Locate the cell with the specified text and output its [x, y] center coordinate. 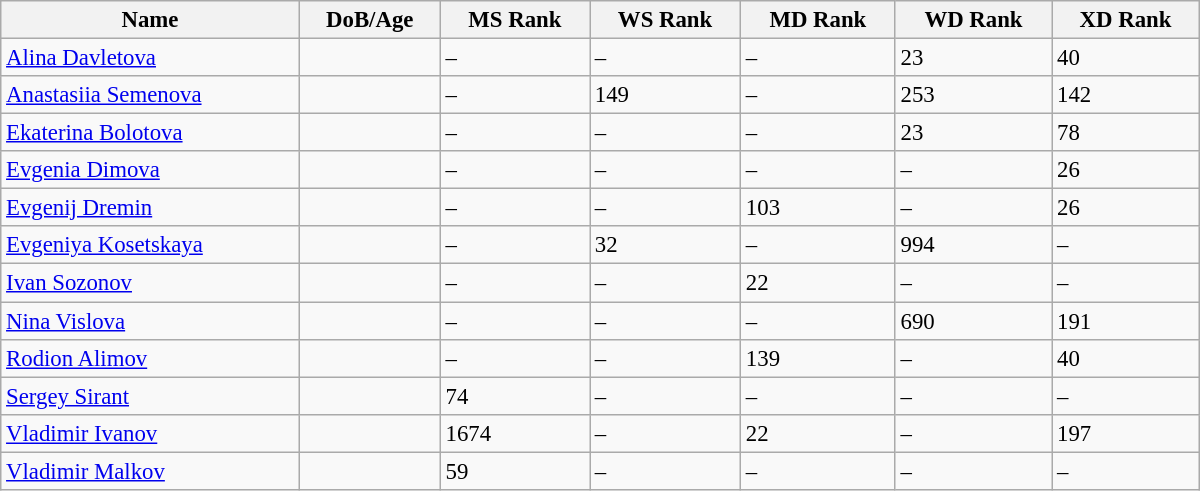
Evgeniya Kosetskaya [150, 245]
1674 [514, 433]
Vladimir Ivanov [150, 433]
MS Rank [514, 20]
WD Rank [974, 20]
MD Rank [818, 20]
78 [1126, 133]
Alina Davletova [150, 58]
Ekaterina Bolotova [150, 133]
253 [974, 95]
DoB/Age [370, 20]
Vladimir Malkov [150, 471]
Evgenij Dremin [150, 208]
Sergey Sirant [150, 396]
103 [818, 208]
Rodion Alimov [150, 358]
191 [1126, 321]
197 [1126, 433]
XD Rank [1126, 20]
149 [666, 95]
Name [150, 20]
690 [974, 321]
Ivan Sozonov [150, 283]
139 [818, 358]
59 [514, 471]
74 [514, 396]
Evgenia Dimova [150, 170]
994 [974, 245]
32 [666, 245]
142 [1126, 95]
Anastasiia Semenova [150, 95]
Nina Vislova [150, 321]
WS Rank [666, 20]
